Pinpoint the cell where the given text exists, returning its [x, y] midpoint coordinate. 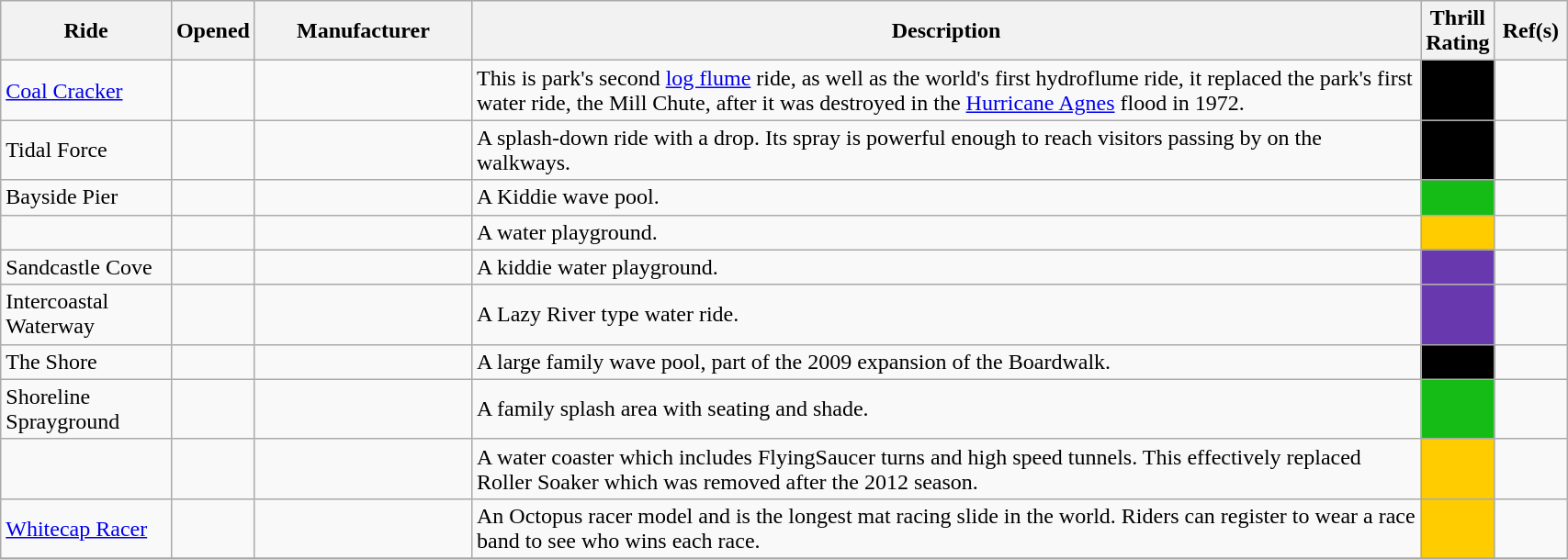
The Shore [86, 362]
A large family wave pool, part of the 2009 expansion of the Boardwalk. [946, 362]
A water playground. [946, 232]
Opened [213, 31]
Whitecap Racer [86, 529]
An Octopus racer model and is the longest mat racing slide in the world. Riders can register to wear a race band to see who wins each race. [946, 529]
Shoreline Sprayground [86, 409]
Manufacturer [363, 31]
Tidal Force [86, 151]
Sandcastle Cove [86, 267]
A splash-down ride with a drop. Its spray is powerful enough to reach visitors passing by on the walkways. [946, 151]
A family splash area with seating and shade. [946, 409]
A kiddie water playground. [946, 267]
Bayside Pier [86, 197]
Ride [86, 31]
ThrillRating [1458, 31]
A Lazy River type water ride. [946, 314]
A Kiddie wave pool. [946, 197]
Intercoastal Waterway [86, 314]
Coal Cracker [86, 90]
Description [946, 31]
Ref(s) [1530, 31]
